Return the (X, Y) coordinate for the center point of the cell that contains the specified text.  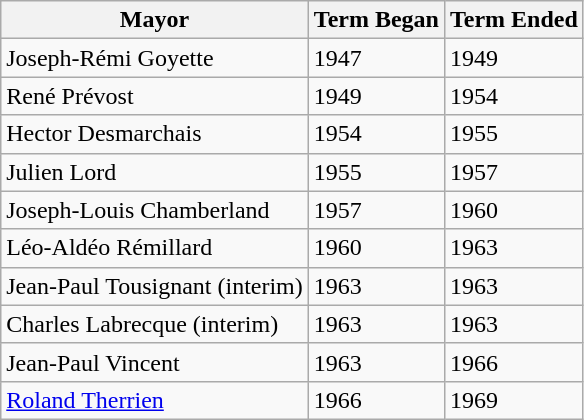
Term Began (376, 20)
Joseph-Louis Chamberland (155, 210)
Jean-Paul Vincent (155, 362)
Julien Lord (155, 172)
Joseph-Rémi Goyette (155, 58)
1947 (376, 58)
Roland Therrien (155, 400)
1969 (514, 400)
Léo-Aldéo Rémillard (155, 248)
Hector Desmarchais (155, 134)
René Prévost (155, 96)
Term Ended (514, 20)
Mayor (155, 20)
Charles Labrecque (interim) (155, 324)
Jean-Paul Tousignant (interim) (155, 286)
